Scan for the cell matching the given text and deliver its [x, y] coordinate at center. 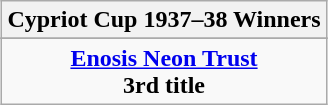
Enosis Neon Trust3rd title [164, 72]
Cypriot Cup 1937–38 Winners [164, 20]
